Scan for the cell matching the given text and deliver its [x, y] coordinate at center. 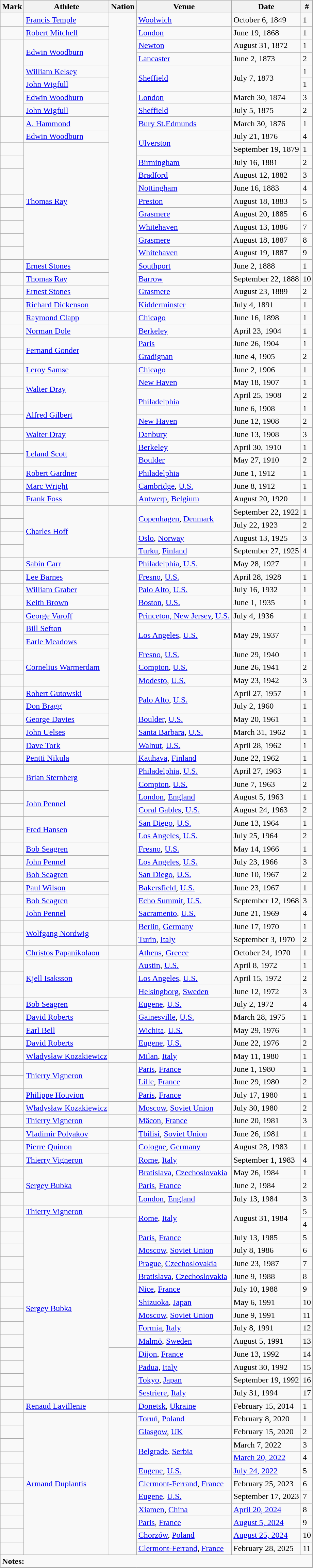
June 13, 1992 [266, 1354]
July 4, 1936 [266, 616]
September 3, 1970 [266, 939]
Frank Foss [66, 499]
Vladimir Polyakov [66, 1134]
June 19, 1868 [266, 33]
September 19, 1879 [266, 149]
September 22, 1888 [266, 279]
Donetsk, Ukraine [184, 1406]
A. Hammond [66, 123]
July 8, 1991 [266, 1328]
June 9, 1988 [266, 1276]
Berlin, Germany [184, 926]
April 30, 1910 [266, 447]
February 15, 2014 [266, 1406]
August 28, 1983 [266, 1147]
Belgrade, Serbia [184, 1451]
June 4, 1905 [266, 356]
Philippe Houvion [66, 1095]
June 26, 1941 [266, 667]
Oslo, Norway [184, 538]
Antwerp, Belgium [184, 499]
Lancaster [184, 59]
June 10, 1967 [266, 875]
July 31, 1994 [266, 1393]
June 26, 1981 [266, 1134]
Keith Brown [66, 603]
July 16, 1881 [266, 162]
July 5, 1875 [266, 110]
July 13, 1985 [266, 1238]
Xiamen, China [184, 1509]
Kidderminster [184, 305]
George Davies [66, 719]
Santa Barbara, U.S. [184, 732]
September 12, 1968 [266, 901]
Barrow [184, 279]
Woolwich [184, 20]
Lee Barnes [66, 577]
Paris [184, 343]
13 [307, 1341]
Padua, Italy [184, 1367]
Cambridge, U.S. [184, 486]
Nice, France [184, 1289]
June 22, 1962 [266, 758]
June 13, 1964 [266, 823]
Malmö, Sweden [184, 1341]
August 13, 1925 [266, 538]
Charles Hoff [66, 531]
July 21, 1876 [266, 136]
Austin, U.S. [184, 965]
September 17, 2023 [266, 1497]
Birmingham [184, 162]
June 17, 1970 [266, 926]
July 23, 1966 [266, 862]
June 29, 1980 [266, 1082]
July 2, 1960 [266, 706]
Helsingborg, Sweden [184, 991]
August 5, 1991 [266, 1341]
June 21, 1969 [266, 914]
Brian Sternberg [66, 777]
May 11, 1980 [266, 1056]
July 10, 1988 [266, 1289]
September 19, 1992 [266, 1380]
# [307, 7]
June 8, 1912 [266, 486]
June 7, 1963 [266, 784]
June 1, 1980 [266, 1069]
June 2, 1906 [266, 369]
Marc Wright [66, 486]
Francis Temple [66, 20]
May 6, 1991 [266, 1302]
Alfred Gilbert [66, 415]
Armand Duplantis [66, 1484]
July 7, 1873 [266, 78]
June 22, 1976 [266, 1043]
Earle Meadows [66, 642]
Boston, U.S. [184, 603]
Bury St.Edmunds [184, 123]
May 28, 1927 [266, 564]
Glasgow, UK [184, 1432]
Sabin Carr [66, 564]
Modesto, U.S. [184, 680]
Mâcon, France [184, 1121]
June 9, 1991 [266, 1315]
June 2, 1888 [266, 266]
May 26, 1984 [266, 1173]
May 20, 1961 [266, 719]
Chorzów, Poland [184, 1535]
June 23, 1987 [266, 1263]
Mark [12, 7]
March 31, 1962 [266, 732]
Venue [184, 7]
Notes: [156, 1561]
Coral Gables, U.S. [184, 810]
August 25, 2024 [266, 1535]
August 31, 1872 [266, 46]
Bradford [184, 175]
Prague, Czechoslovakia [184, 1263]
June 2, 1873 [266, 59]
Gradignan [184, 356]
Gainesville, U.S. [184, 1017]
Sacramento, U.S. [184, 914]
June 1, 1935 [266, 603]
Formia, Italy [184, 1328]
Danbury [184, 434]
Paul Wilson [66, 888]
April 25, 1908 [266, 395]
Raymond Clapp [66, 318]
May 18, 1907 [266, 383]
Athens, Greece [184, 952]
August 20, 1885 [266, 214]
Richard Dickenson [66, 305]
August 5, 2024 [266, 1522]
Copenhagen, Denmark [184, 518]
Boulder [184, 460]
July 4, 1891 [266, 305]
August 18, 1887 [266, 240]
August 19, 1887 [266, 253]
Bill Sefton [66, 629]
Walnut, U.S. [184, 745]
16 [307, 1380]
August 18, 1883 [266, 201]
February 8, 2020 [266, 1419]
John Uelses [66, 732]
Turku, Finland [184, 551]
Kauhava, Finland [184, 758]
Robert Mitchell [66, 33]
Dijon, France [184, 1354]
Southport [184, 266]
July 24, 2022 [266, 1471]
Cologne, Germany [184, 1147]
14 [307, 1354]
August 24, 1963 [266, 810]
Sestriere, Italy [184, 1393]
April 15, 1972 [266, 978]
June 29, 1940 [266, 654]
Leland Scott [66, 454]
William Graber [66, 590]
Toruń, Poland [184, 1419]
Robert Gutowski [66, 693]
July 17, 1980 [266, 1095]
George Varoff [66, 616]
12 [307, 1328]
September 1, 1983 [266, 1160]
Nottingham [184, 188]
Milan, Italy [184, 1056]
Tbilisi, Soviet Union [184, 1134]
April 28, 1962 [266, 745]
Ulverston [184, 143]
April 23, 1904 [266, 330]
Wichita, U.S. [184, 1030]
June 20, 1981 [266, 1121]
Leroy Samse [66, 369]
Echo Summit, U.S. [184, 901]
February 15, 2020 [266, 1432]
July 25, 1964 [266, 836]
June 23, 1967 [266, 888]
Preston [184, 201]
Pentti Nikula [66, 758]
Shizuoka, Japan [184, 1302]
August 12, 1882 [266, 175]
Lille, France [184, 1082]
April 20, 2024 [266, 1509]
Wolfgang Nordwig [66, 933]
June 13, 1908 [266, 434]
March 28, 1975 [266, 1017]
August 20, 1920 [266, 499]
June 16, 1898 [266, 318]
May 27, 1910 [266, 460]
Date [266, 7]
August 30, 1992 [266, 1367]
Pierre Quinon [66, 1147]
Princeton, New Jersey, U.S. [184, 616]
July 2, 1972 [266, 1004]
April 28, 1928 [266, 577]
August 23, 1889 [266, 292]
June 12, 1972 [266, 991]
April 8, 1972 [266, 965]
October 24, 1970 [266, 952]
June 6, 1908 [266, 408]
Fred Hansen [66, 829]
May 23, 1942 [266, 680]
September 22, 1922 [266, 512]
July 30, 1980 [266, 1108]
Renaud Lavillenie [66, 1406]
Nation [123, 7]
Turin, Italy [184, 939]
June 12, 1908 [266, 421]
July 16, 1932 [266, 590]
June 16, 1883 [266, 188]
May 14, 1966 [266, 849]
July 8, 1986 [266, 1250]
September 27, 1925 [266, 551]
Tokyo, Japan [184, 1380]
Athlete [66, 7]
Christos Papanikolaou [66, 952]
Newton [184, 46]
October 6, 1849 [266, 20]
February 28, 2025 [266, 1548]
April 27, 1963 [266, 771]
Cornelius Warmerdam [66, 667]
Kjell Isaksson [66, 978]
Don Bragg [66, 706]
June 2, 1984 [266, 1185]
July 13, 1984 [266, 1198]
March 30, 1876 [266, 123]
May 29, 1976 [266, 1030]
June 26, 1904 [266, 343]
Bakersfield, U.S. [184, 888]
Earl Bell [66, 1030]
Robert Gardner [66, 473]
May 29, 1937 [266, 635]
March 7, 2022 [266, 1445]
17 [307, 1393]
August 5, 1963 [266, 797]
July 22, 1923 [266, 525]
Boulder, U.S. [184, 719]
August 31, 1984 [266, 1218]
August 13, 1886 [266, 227]
April 27, 1957 [266, 693]
William Kelsey [66, 71]
March 30, 1874 [266, 97]
March 20, 2022 [266, 1458]
Fernand Gonder [66, 350]
February 25, 2023 [266, 1484]
Dave Tork [66, 745]
15 [307, 1367]
Norman Dole [66, 330]
June 1, 1912 [266, 473]
